Identify which cell holds the provided text, then report its (x, y) central coordinate. 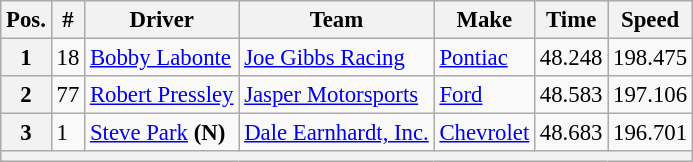
Joe Gibbs Racing (336, 58)
48.248 (572, 58)
# (68, 20)
48.683 (572, 133)
198.475 (650, 58)
Chevrolet (484, 133)
3 (26, 133)
Robert Pressley (162, 95)
Bobby Labonte (162, 58)
Jasper Motorsports (336, 95)
197.106 (650, 95)
48.583 (572, 95)
Make (484, 20)
196.701 (650, 133)
Speed (650, 20)
2 (26, 95)
Steve Park (N) (162, 133)
Time (572, 20)
Team (336, 20)
Dale Earnhardt, Inc. (336, 133)
Ford (484, 95)
Pontiac (484, 58)
Pos. (26, 20)
18 (68, 58)
77 (68, 95)
Driver (162, 20)
